Locate the cell with the specified text and output its [x, y] center coordinate. 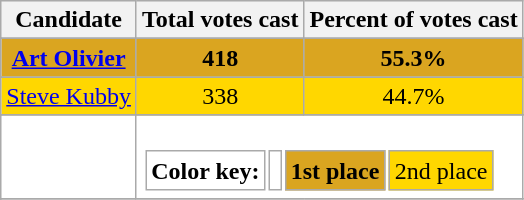
1st place [334, 170]
2nd place [442, 170]
Steve Kubby [69, 96]
Total votes cast [220, 20]
Art Olivier [69, 58]
Color key: [206, 170]
Percent of votes cast [414, 20]
418 [220, 58]
Color key: 1st place 2nd place [330, 157]
Candidate [69, 20]
55.3% [414, 58]
338 [220, 96]
44.7% [414, 96]
